Extract the [X, Y] coordinate from the center of the cell holding the provided text.  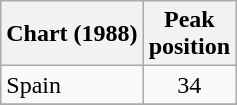
Peakposition [189, 34]
34 [189, 85]
Chart (1988) [72, 34]
Spain [72, 85]
